Output the [X, Y] coordinate of the center of the cell containing the given text.  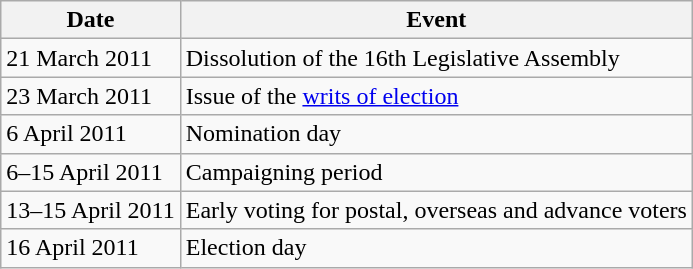
Campaigning period [436, 172]
Nomination day [436, 134]
6 April 2011 [91, 134]
23 March 2011 [91, 96]
Issue of the writs of election [436, 96]
13–15 April 2011 [91, 210]
Date [91, 20]
21 March 2011 [91, 58]
Dissolution of the 16th Legislative Assembly [436, 58]
16 April 2011 [91, 248]
Event [436, 20]
Election day [436, 248]
6–15 April 2011 [91, 172]
Early voting for postal, overseas and advance voters [436, 210]
